Return the (x, y) coordinate for the center point of the cell that contains the specified text.  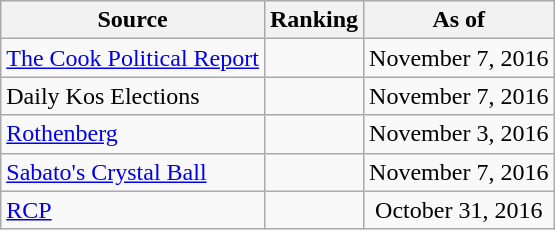
Rothenberg (133, 134)
The Cook Political Report (133, 58)
Source (133, 20)
Sabato's Crystal Ball (133, 172)
As of (459, 20)
Ranking (314, 20)
October 31, 2016 (459, 210)
Daily Kos Elections (133, 96)
November 3, 2016 (459, 134)
RCP (133, 210)
